Output the (x, y) coordinate of the center of the cell containing the given text.  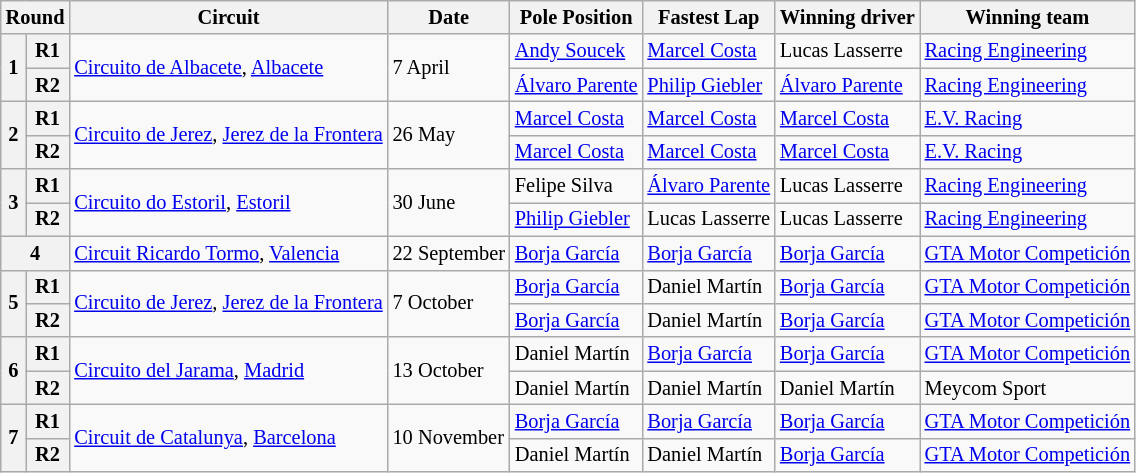
Circuito do Estoril, Estoril (228, 202)
7 (14, 438)
Felipe Silva (576, 186)
Winning driver (848, 17)
Circuito del Jarama, Madrid (228, 370)
26 May (449, 134)
10 November (449, 438)
6 (14, 370)
Circuito de Albacete, Albacete (228, 68)
1 (14, 68)
30 June (449, 202)
Andy Soucek (576, 51)
Circuit (228, 17)
22 September (449, 253)
5 (14, 304)
Circuit de Catalunya, Barcelona (228, 438)
2 (14, 134)
Fastest Lap (708, 17)
Pole Position (576, 17)
Round (36, 17)
Date (449, 17)
7 April (449, 68)
7 October (449, 304)
Winning team (1028, 17)
13 October (449, 370)
Circuit Ricardo Tormo, Valencia (228, 253)
Meycom Sport (1028, 388)
4 (36, 253)
3 (14, 202)
